Scan for the cell matching the given text and deliver its (X, Y) coordinate at center. 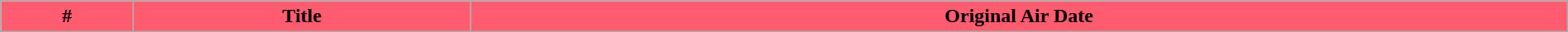
Title (302, 16)
# (67, 16)
Original Air Date (1019, 16)
